Output the (X, Y) coordinate of the center of the cell containing the given text.  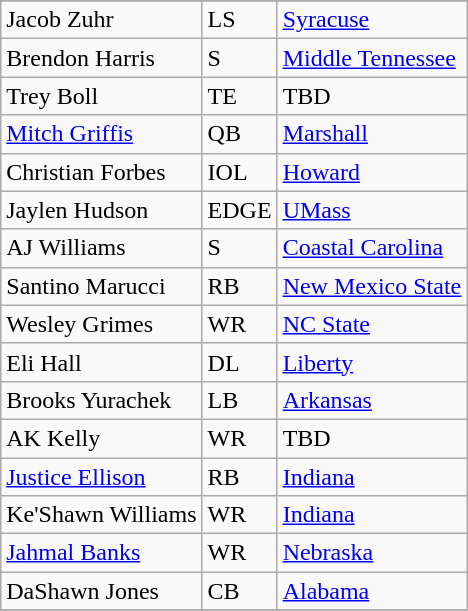
UMass (372, 210)
Christian Forbes (102, 172)
QB (240, 134)
Wesley Grimes (102, 324)
Ke'Shawn Williams (102, 515)
Mitch Griffis (102, 134)
Brooks Yurachek (102, 400)
Liberty (372, 362)
LS (240, 20)
Eli Hall (102, 362)
DaShawn Jones (102, 591)
Howard (372, 172)
TE (240, 96)
Alabama (372, 591)
Nebraska (372, 553)
Marshall (372, 134)
Coastal Carolina (372, 248)
Jacob Zuhr (102, 20)
AK Kelly (102, 438)
Jaylen Hudson (102, 210)
DL (240, 362)
AJ Williams (102, 248)
LB (240, 400)
Brendon Harris (102, 58)
Justice Ellison (102, 477)
Trey Boll (102, 96)
NC State (372, 324)
IOL (240, 172)
EDGE (240, 210)
CB (240, 591)
Santino Marucci (102, 286)
Jahmal Banks (102, 553)
Syracuse (372, 20)
Middle Tennessee (372, 58)
New Mexico State (372, 286)
Arkansas (372, 400)
